Locate the cell with the specified text and output its [x, y] center coordinate. 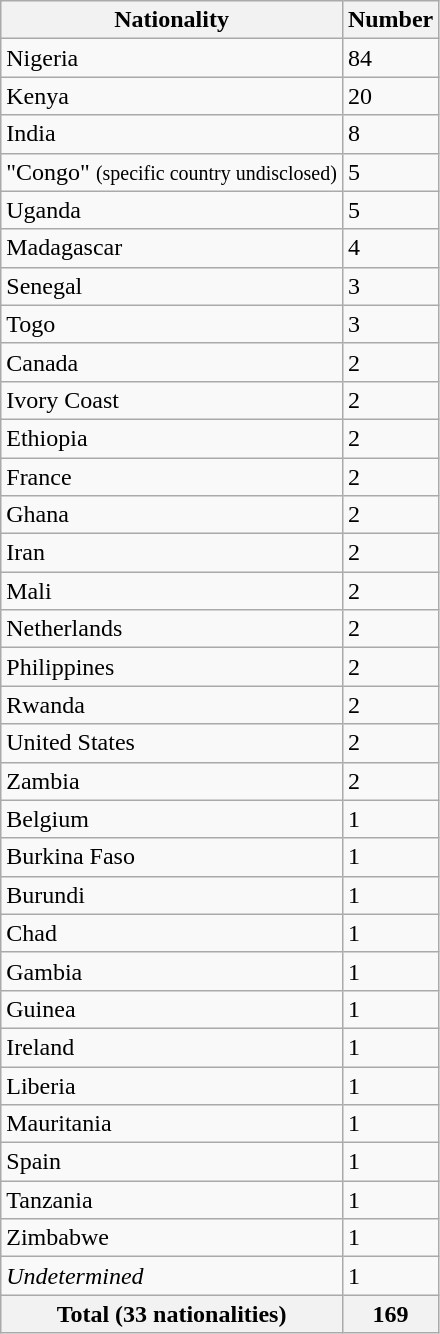
Philippines [172, 667]
Tanzania [172, 1200]
Netherlands [172, 629]
84 [390, 58]
Canada [172, 362]
"Congo" (specific country undisclosed) [172, 172]
Nigeria [172, 58]
Chad [172, 933]
Kenya [172, 96]
Undetermined [172, 1276]
Mauritania [172, 1124]
Gambia [172, 971]
France [172, 477]
Mali [172, 591]
Ireland [172, 1047]
169 [390, 1314]
Liberia [172, 1085]
4 [390, 248]
Number [390, 20]
Togo [172, 324]
Uganda [172, 210]
Zimbabwe [172, 1238]
Belgium [172, 819]
United States [172, 743]
Burundi [172, 895]
Nationality [172, 20]
Ivory Coast [172, 400]
Rwanda [172, 705]
Ghana [172, 515]
Senegal [172, 286]
Madagascar [172, 248]
Iran [172, 553]
India [172, 134]
Burkina Faso [172, 857]
20 [390, 96]
Total (33 nationalities) [172, 1314]
Ethiopia [172, 438]
Zambia [172, 781]
Guinea [172, 1009]
8 [390, 134]
Spain [172, 1162]
